Provide the (X, Y) coordinate of the cell's center where the given text is located.  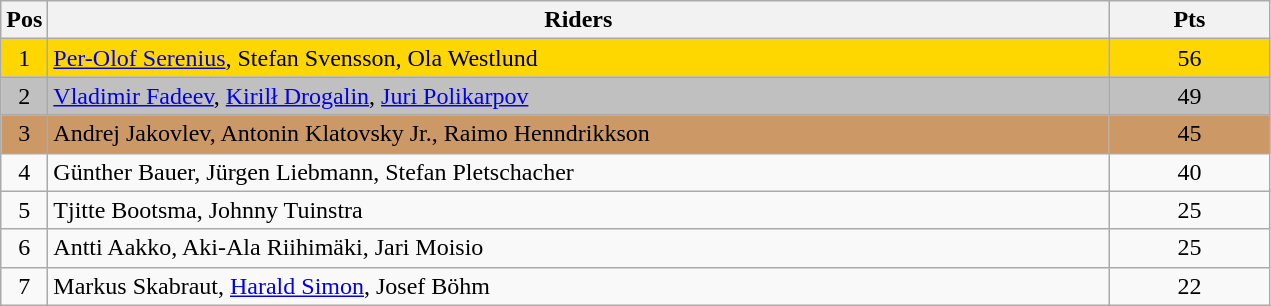
5 (24, 210)
56 (1190, 58)
2 (24, 96)
49 (1190, 96)
Pos (24, 20)
Vladimir Fadeev, Kirilł Drogalin, Juri Polikarpov (578, 96)
Markus Skabraut, Harald Simon, Josef Böhm (578, 286)
7 (24, 286)
4 (24, 172)
Tjitte Bootsma, Johnny Tuinstra (578, 210)
6 (24, 248)
40 (1190, 172)
45 (1190, 134)
Andrej Jakovlev, Antonin Klatovsky Jr., Raimo Henndrikkson (578, 134)
3 (24, 134)
Riders (578, 20)
Günther Bauer, Jürgen Liebmann, Stefan Pletschacher (578, 172)
1 (24, 58)
Antti Aakko, Aki-Ala Riihimäki, Jari Moisio (578, 248)
Per-Olof Serenius, Stefan Svensson, Ola Westlund (578, 58)
Pts (1190, 20)
22 (1190, 286)
